Return [x, y] of the center of cell containing provided text 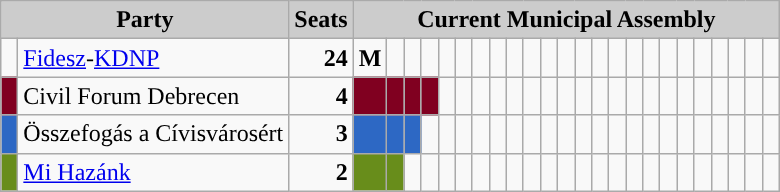
Összefogás a Cívisvárosért [154, 134]
24 [321, 58]
Civil Forum Debrecen [154, 96]
3 [321, 134]
Seats [321, 20]
Party [145, 20]
Current Municipal Assembly [566, 20]
2 [321, 172]
Fidesz-KDNP [154, 58]
Mi Hazánk [154, 172]
4 [321, 96]
M [370, 58]
